Pinpoint the cell where the given text exists, returning its (x, y) midpoint coordinate. 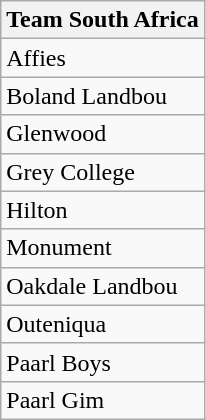
Paarl Gim (103, 400)
Monument (103, 248)
Boland Landbou (103, 96)
Glenwood (103, 134)
Paarl Boys (103, 362)
Hilton (103, 210)
Grey College (103, 172)
Outeniqua (103, 324)
Affies (103, 58)
Oakdale Landbou (103, 286)
Team South Africa (103, 20)
